Identify which cell holds the provided text, then report its [x, y] central coordinate. 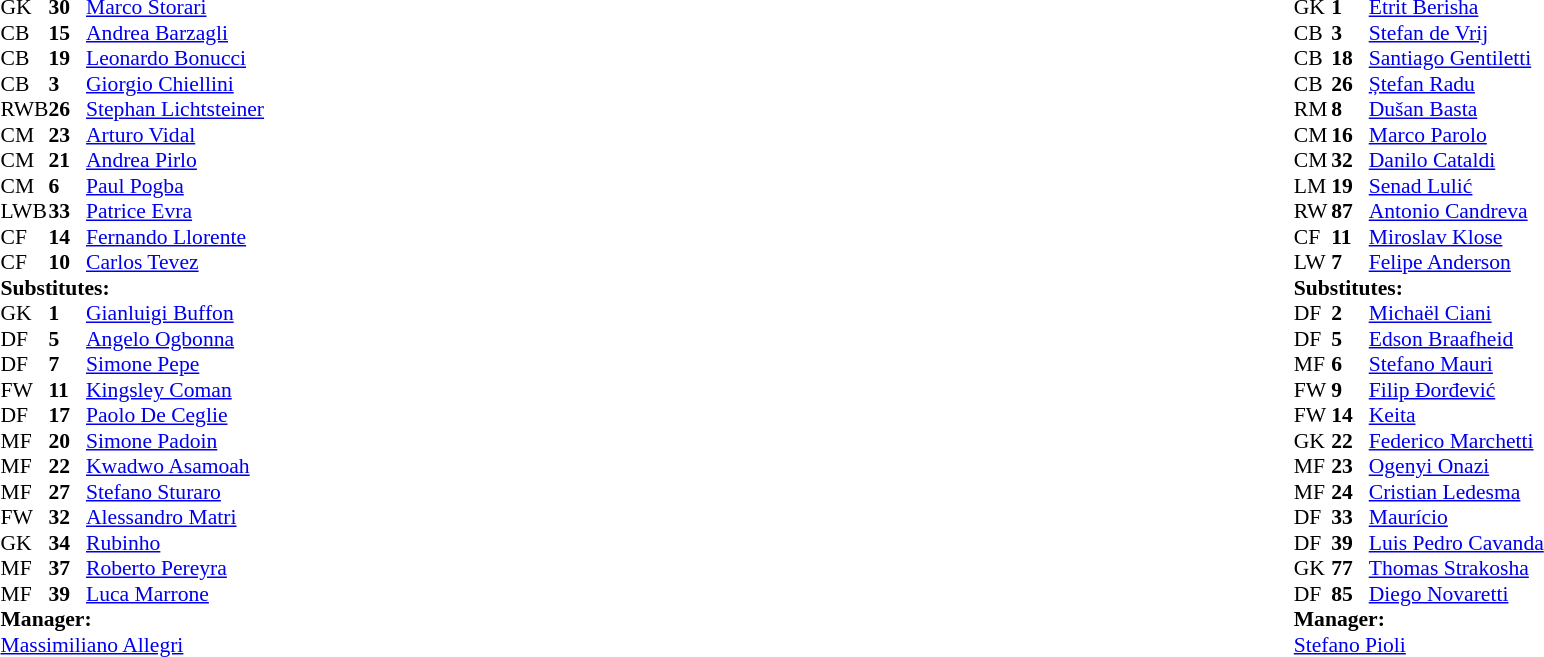
Andrea Pirlo [175, 161]
Luca Marrone [175, 594]
87 [1350, 211]
Paolo De Ceglie [175, 415]
Fernando Llorente [175, 237]
9 [1350, 390]
Kingsley Coman [175, 390]
Danilo Cataldi [1456, 161]
Federico Marchetti [1456, 441]
Simone Padoin [175, 441]
Paul Pogba [175, 186]
Alessandro Matri [175, 517]
Dušan Basta [1456, 109]
Simone Pepe [175, 365]
Andrea Barzagli [175, 33]
LW [1313, 263]
17 [67, 415]
27 [67, 492]
18 [1350, 59]
1 [67, 313]
37 [67, 569]
Marco Parolo [1456, 135]
LWB [24, 211]
Maurício [1456, 517]
Rubinho [175, 543]
8 [1350, 109]
Kwadwo Asamoah [175, 467]
Luis Pedro Cavanda [1456, 543]
Ștefan Radu [1456, 84]
Edson Braafheid [1456, 339]
Stephan Lichtsteiner [175, 109]
RM [1313, 109]
Stefan de Vrij [1456, 33]
Senad Lulić [1456, 186]
Patrice Evra [175, 211]
Leonardo Bonucci [175, 59]
16 [1350, 135]
Thomas Strakosha [1456, 569]
Antonio Candreva [1456, 211]
24 [1350, 492]
Cristian Ledesma [1456, 492]
Stefano Sturaro [175, 492]
Giorgio Chiellini [175, 84]
Miroslav Klose [1456, 237]
20 [67, 441]
Stefano Mauri [1456, 365]
Angelo Ogbonna [175, 339]
85 [1350, 594]
77 [1350, 569]
Arturo Vidal [175, 135]
Diego Novaretti [1456, 594]
2 [1350, 313]
Ogenyi Onazi [1456, 467]
Filip Đorđević [1456, 390]
Santiago Gentiletti [1456, 59]
Gianluigi Buffon [175, 313]
Michaël Ciani [1456, 313]
Roberto Pereyra [175, 569]
Keita [1456, 415]
34 [67, 543]
21 [67, 161]
LM [1313, 186]
10 [67, 263]
RWB [24, 109]
15 [67, 33]
Carlos Tevez [175, 263]
RW [1313, 211]
Felipe Anderson [1456, 263]
